Search for the cell housing the specified text and yield its (X, Y) center coordinate. 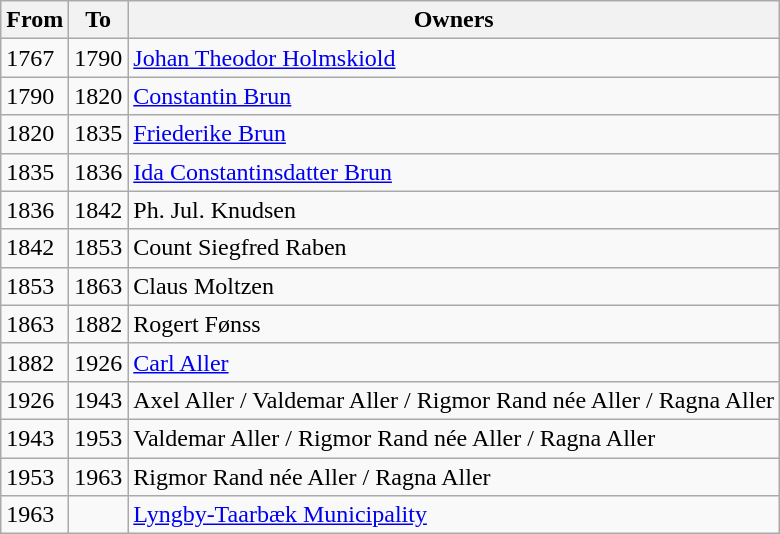
Count Siegfred Raben (454, 248)
Ph. Jul. Knudsen (454, 210)
Lyngby-Taarbæk Municipality (454, 515)
Claus Moltzen (454, 286)
Rigmor Rand née Aller / Ragna Aller (454, 477)
Constantin Brun (454, 96)
Friederike Brun (454, 134)
Owners (454, 20)
To (98, 20)
From (35, 20)
Rogert Fønss (454, 324)
Axel Aller / Valdemar Aller / Rigmor Rand née Aller / Ragna Aller (454, 400)
Carl Aller (454, 362)
Ida Constantinsdatter Brun (454, 172)
Valdemar Aller / Rigmor Rand née Aller / Ragna Aller (454, 438)
1767 (35, 58)
Johan Theodor Holmskiold (454, 58)
